Output the [x, y] coordinate of the center of the cell containing the given text.  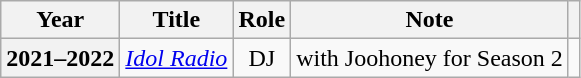
Role [262, 20]
Year [60, 20]
Idol Radio [176, 58]
DJ [262, 58]
Note [430, 20]
Title [176, 20]
2021–2022 [60, 58]
with Joohoney for Season 2 [430, 58]
